Capture the cell that displays the provided text and extract its (x, y) central coordinate. 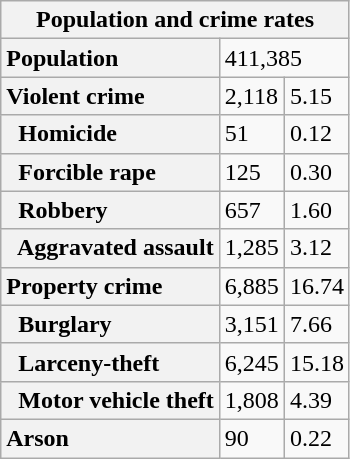
125 (252, 172)
Homicide (110, 134)
Forcible rape (110, 172)
0.30 (316, 172)
0.22 (316, 438)
5.15 (316, 96)
Larceny-theft (110, 362)
Aggravated assault (110, 248)
1.60 (316, 210)
4.39 (316, 400)
Population (110, 58)
Violent crime (110, 96)
3,151 (252, 324)
0.12 (316, 134)
51 (252, 134)
411,385 (284, 58)
90 (252, 438)
16.74 (316, 286)
7.66 (316, 324)
Burglary (110, 324)
Robbery (110, 210)
Motor vehicle theft (110, 400)
2,118 (252, 96)
1,285 (252, 248)
Arson (110, 438)
15.18 (316, 362)
6,885 (252, 286)
Property crime (110, 286)
Population and crime rates (176, 20)
3.12 (316, 248)
657 (252, 210)
1,808 (252, 400)
6,245 (252, 362)
